Capture the cell that displays the provided text and extract its [x, y] central coordinate. 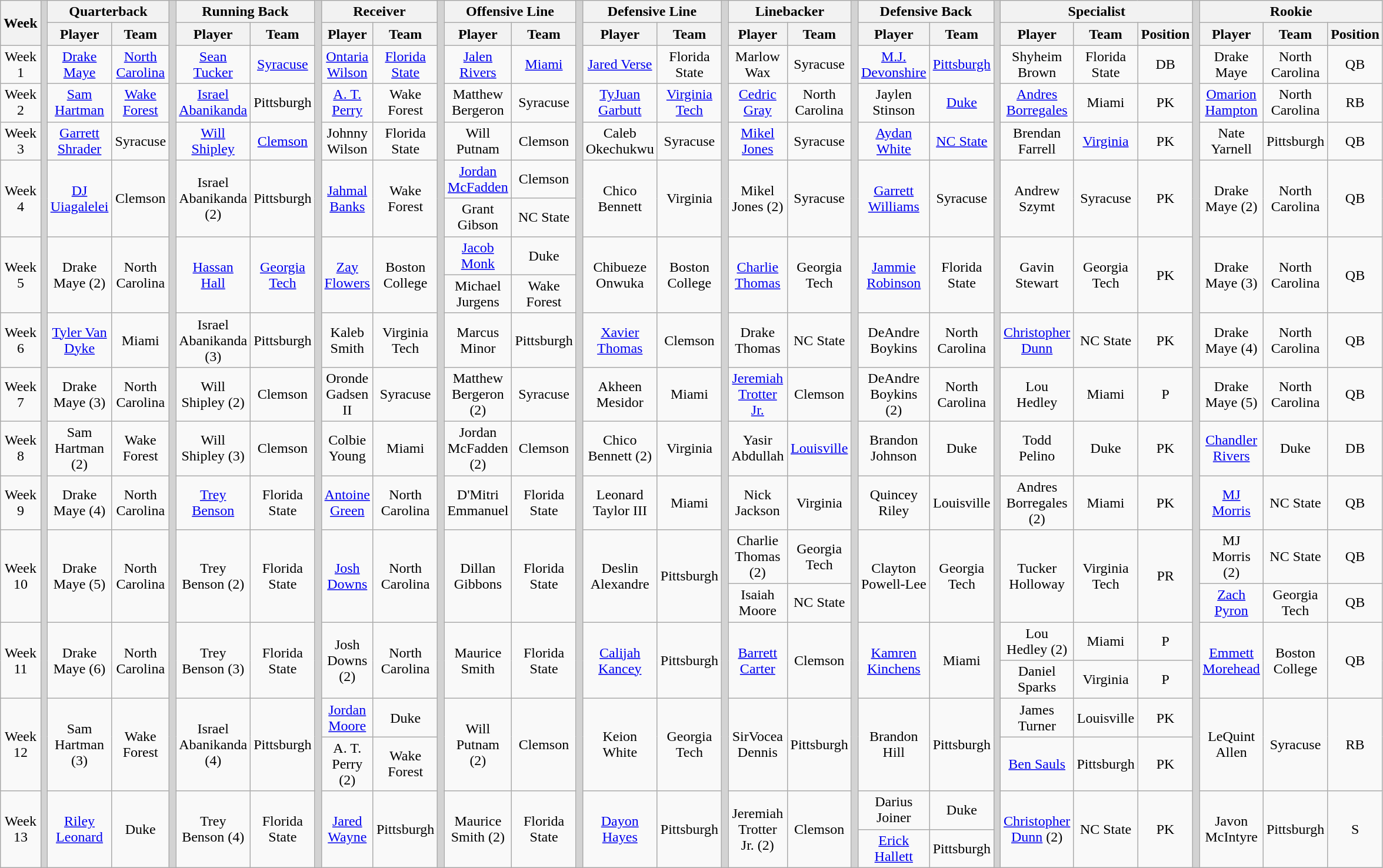
Deslin Alexandre [620, 576]
Zay Flowers [347, 275]
Colbie Young [347, 448]
Andres Borregales [1037, 102]
Chico Bennett (2) [620, 448]
Matthew Bergeron [478, 102]
Jordan Moore [347, 717]
Charlie Thomas [758, 275]
Calijah Kancey [620, 660]
Will Putnam [478, 141]
Week 4 [21, 198]
Week 12 [21, 745]
Marlow Wax [758, 65]
Will Shipley [213, 141]
Sam Hartman (3) [79, 745]
Xavier Thomas [620, 340]
Matthew Bergeron (2) [478, 394]
Linebacker [790, 12]
Trey Benson (3) [213, 660]
Trey Benson [213, 502]
Kamren Kinchens [894, 660]
Zach Pyron [1231, 603]
Garrett Williams [894, 198]
Shyheim Brown [1037, 65]
Mikel Jones [758, 141]
Emmett Morehead [1231, 660]
Ben Sauls [1037, 764]
Israel Abanikanda [213, 102]
Week 3 [21, 141]
Defensive Line [652, 12]
Israel Abanikanda (4) [213, 745]
PR [1165, 576]
Rookie [1291, 12]
Andres Borregales (2) [1037, 502]
Josh Downs [347, 576]
Jacob Monk [478, 255]
Cedric Gray [758, 102]
Omarion Hampton [1231, 102]
Week 9 [21, 502]
Christopher Dunn [1037, 340]
Kaleb Smith [347, 340]
Yasir Abdullah [758, 448]
Maurice Smith [478, 660]
Javon McIntyre [1231, 829]
Offensive Line [510, 12]
Todd Pelino [1037, 448]
Isaiah Moore [758, 603]
Leonard Taylor III [620, 502]
Brandon Hill [894, 745]
Will Putnam (2) [478, 745]
Andrew Szymt [1037, 198]
Drake Thomas [758, 340]
Drake Maye (6) [79, 660]
LeQuint Allen [1231, 745]
Maurice Smith (2) [478, 829]
Receiver [379, 12]
Akheen Mesidor [620, 394]
Defensive Back [926, 12]
Chico Bennett [620, 198]
Garrett Shrader [79, 141]
Barrett Carter [758, 660]
Week 5 [21, 275]
Week 13 [21, 829]
DeAndre Boykins (2) [894, 394]
Chibueze Onwuka [620, 275]
Will Shipley (2) [213, 394]
M.J. Devonshire [894, 65]
Dillan Gibbons [478, 576]
Jalen Rivers [478, 65]
Chandler Rivers [1231, 448]
Michael Jurgens [478, 294]
Lou Hedley (2) [1037, 641]
Week 10 [21, 576]
Israel Abanikanda (2) [213, 198]
Jahmal Banks [347, 198]
Week 6 [21, 340]
Week [21, 23]
Will Shipley (3) [213, 448]
Riley Leonard [79, 829]
Grant Gibson [478, 218]
Tucker Holloway [1037, 576]
Dayon Hayes [620, 829]
Israel Abanikanda (3) [213, 340]
Hassan Hall [213, 275]
A. T. Perry [347, 102]
Week 2 [21, 102]
MJ Morris (2) [1231, 557]
Quincey Riley [894, 502]
Week 1 [21, 65]
Darius Joiner [894, 810]
Antoine Green [347, 502]
Oronde Gadsen II [347, 394]
Nick Jackson [758, 502]
Brendan Farrell [1037, 141]
Marcus Minor [478, 340]
D'Mitri Emmanuel [478, 502]
Jordan McFadden (2) [478, 448]
Charlie Thomas (2) [758, 557]
Week 8 [21, 448]
Running Back [245, 12]
Quarterback [108, 12]
TyJuan Garbutt [620, 102]
Jaylen Stinson [894, 102]
A. T. Perry (2) [347, 764]
Jeremiah Trotter Jr. (2) [758, 829]
Jordan McFadden [478, 179]
Nate Yarnell [1231, 141]
Johnny Wilson [347, 141]
Caleb Okechukwu [620, 141]
Daniel Sparks [1037, 680]
Trey Benson (4) [213, 829]
Erick Hallett [894, 848]
Trey Benson (2) [213, 576]
Aydan White [894, 141]
Jammie Robinson [894, 275]
James Turner [1037, 717]
Keion White [620, 745]
Ontaria Wilson [347, 65]
S [1355, 829]
Sean Tucker [213, 65]
Week 7 [21, 394]
Week 11 [21, 660]
Jared Verse [620, 65]
Brandon Johnson [894, 448]
Christopher Dunn (2) [1037, 829]
Josh Downs (2) [347, 660]
Gavin Stewart [1037, 275]
Lou Hedley [1037, 394]
DJ Uiagalelei [79, 198]
Specialist [1097, 12]
Clayton Powell-Lee [894, 576]
Tyler Van Dyke [79, 340]
Sam Hartman [79, 102]
SirVocea Dennis [758, 745]
Jeremiah Trotter Jr. [758, 394]
Sam Hartman (2) [79, 448]
DeAndre Boykins [894, 340]
Mikel Jones (2) [758, 198]
Jared Wayne [347, 829]
MJ Morris [1231, 502]
